Extract the [x, y] coordinate from the center of the cell holding the provided text.  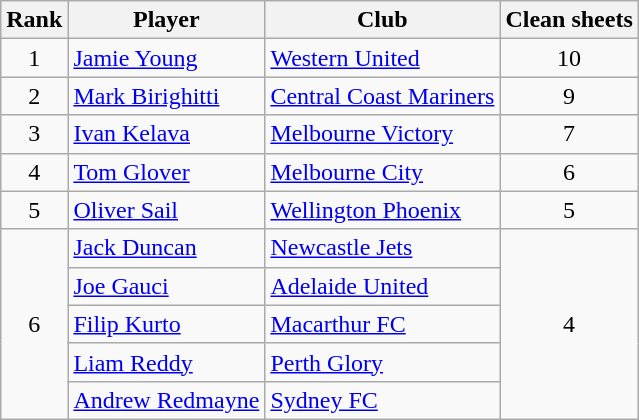
7 [569, 134]
Jack Duncan [166, 248]
Perth Glory [382, 362]
Melbourne Victory [382, 134]
Adelaide United [382, 286]
Filip Kurto [166, 324]
Sydney FC [382, 400]
Player [166, 20]
Oliver Sail [166, 210]
3 [34, 134]
Newcastle Jets [382, 248]
Ivan Kelava [166, 134]
Rank [34, 20]
Western United [382, 58]
Andrew Redmayne [166, 400]
Liam Reddy [166, 362]
2 [34, 96]
Wellington Phoenix [382, 210]
Mark Birighitti [166, 96]
Melbourne City [382, 172]
Central Coast Mariners [382, 96]
Clean sheets [569, 20]
Club [382, 20]
Jamie Young [166, 58]
Macarthur FC [382, 324]
Joe Gauci [166, 286]
9 [569, 96]
10 [569, 58]
1 [34, 58]
Tom Glover [166, 172]
